Scan for the cell matching the given text and deliver its (X, Y) coordinate at center. 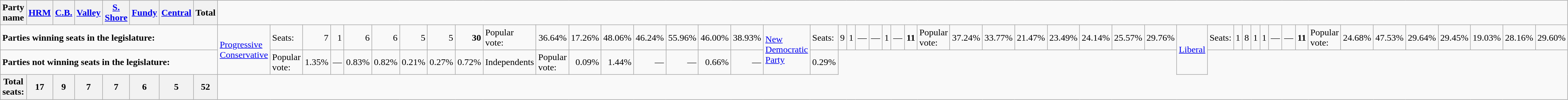
29.64% (1422, 37)
21.47% (1031, 37)
Central (176, 13)
Fundy (144, 13)
46.00% (715, 37)
0.83% (358, 62)
17.26% (585, 37)
New Democratic Party (786, 50)
Progressive Conservative (244, 50)
55.96% (682, 37)
46.24% (650, 37)
C.B. (64, 13)
17 (40, 87)
Independents (510, 62)
19.03% (1487, 37)
38.93% (747, 37)
48.06% (617, 37)
29.45% (1454, 37)
1.44% (617, 62)
23.49% (1063, 37)
29.76% (1161, 37)
Valley (88, 13)
Liberal (1192, 50)
24.14% (1096, 37)
Total (206, 13)
HRM (40, 13)
0.72% (469, 62)
30 (469, 37)
37.24% (966, 37)
28.16% (1519, 37)
25.57% (1128, 37)
52 (206, 87)
0.29% (824, 62)
Parties not winning seats in the legislature: (109, 62)
29.60% (1552, 37)
Party name (13, 13)
1.35% (317, 62)
S. Shore (116, 13)
Total seats: (13, 87)
0.21% (414, 62)
24.68% (1357, 37)
0.82% (386, 62)
33.77% (998, 37)
Parties winning seats in the legislature: (109, 37)
0.66% (715, 62)
0.09% (585, 62)
8 (1247, 37)
36.64% (553, 37)
0.27% (441, 62)
47.53% (1389, 37)
